Find where the given text appears and provide that cell's center as (x, y) coordinate. 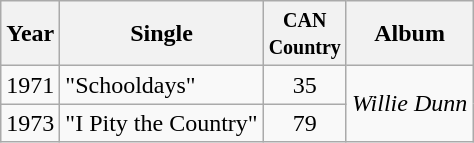
79 (304, 123)
35 (304, 85)
Album (409, 34)
CAN Country (304, 34)
Willie Dunn (409, 104)
Single (162, 34)
"I Pity the Country" (162, 123)
Year (30, 34)
1973 (30, 123)
"Schooldays" (162, 85)
1971 (30, 85)
